Capture the cell that displays the provided text and extract its [x, y] central coordinate. 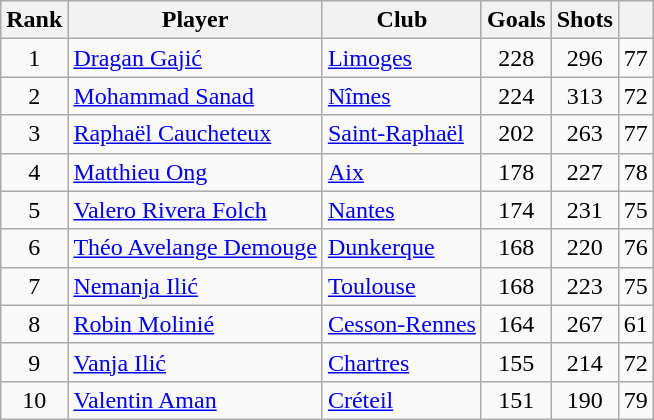
151 [516, 400]
Théo Avelange Demouge [196, 248]
79 [636, 400]
Goals [516, 20]
Dragan Gajić [196, 58]
Cesson-Rennes [402, 324]
78 [636, 172]
Toulouse [402, 286]
Raphaël Caucheteux [196, 134]
227 [584, 172]
Saint-Raphaël [402, 134]
223 [584, 286]
155 [516, 362]
178 [516, 172]
10 [34, 400]
Matthieu Ong [196, 172]
6 [34, 248]
76 [636, 248]
Shots [584, 20]
164 [516, 324]
267 [584, 324]
Créteil [402, 400]
224 [516, 96]
Vanja Ilić [196, 362]
313 [584, 96]
8 [34, 324]
174 [516, 210]
Valentin Aman [196, 400]
214 [584, 362]
Player [196, 20]
Rank [34, 20]
Chartres [402, 362]
Club [402, 20]
202 [516, 134]
9 [34, 362]
228 [516, 58]
Nantes [402, 210]
220 [584, 248]
5 [34, 210]
Mohammad Sanad [196, 96]
2 [34, 96]
Dunkerque [402, 248]
1 [34, 58]
263 [584, 134]
Robin Molinié [196, 324]
Limoges [402, 58]
Nîmes [402, 96]
Aix [402, 172]
190 [584, 400]
7 [34, 286]
Valero Rivera Folch [196, 210]
61 [636, 324]
3 [34, 134]
296 [584, 58]
4 [34, 172]
231 [584, 210]
Nemanja Ilić [196, 286]
